Search for the cell housing the specified text and yield its (x, y) center coordinate. 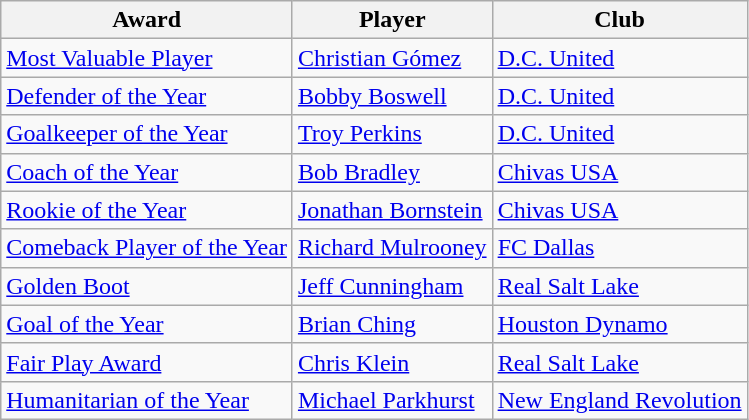
Richard Mulrooney (392, 248)
Jonathan Bornstein (392, 210)
Goal of the Year (147, 324)
Michael Parkhurst (392, 400)
FC Dallas (620, 248)
Chris Klein (392, 362)
Defender of the Year (147, 96)
Brian Ching (392, 324)
Bob Bradley (392, 172)
Jeff Cunningham (392, 286)
Bobby Boswell (392, 96)
Award (147, 20)
Fair Play Award (147, 362)
Player (392, 20)
Golden Boot (147, 286)
Rookie of the Year (147, 210)
Club (620, 20)
New England Revolution (620, 400)
Comeback Player of the Year (147, 248)
Goalkeeper of the Year (147, 134)
Most Valuable Player (147, 58)
Coach of the Year (147, 172)
Troy Perkins (392, 134)
Christian Gómez (392, 58)
Humanitarian of the Year (147, 400)
Houston Dynamo (620, 324)
